Extract the [x, y] coordinate from the center of the cell holding the provided text.  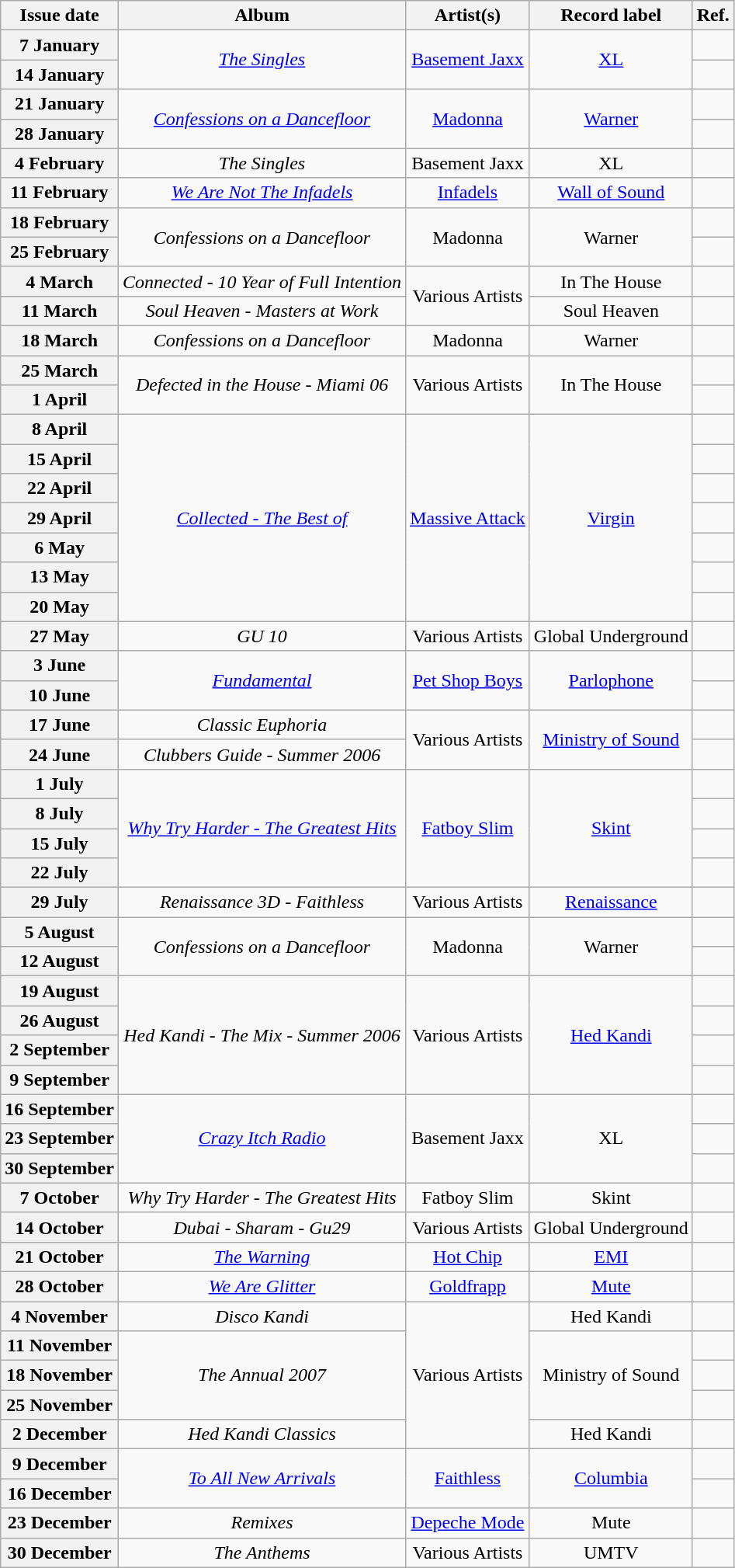
30 September [60, 1168]
16 December [60, 1493]
12 August [60, 961]
28 October [60, 1286]
19 August [60, 991]
5 August [60, 932]
1 April [60, 400]
8 July [60, 813]
23 September [60, 1139]
18 November [60, 1375]
Crazy Itch Radio [262, 1139]
Connected - 10 Year of Full Intention [262, 281]
Hed Kandi Classics [262, 1434]
Depeche Mode [468, 1523]
We Are Not The Infadels [262, 193]
22 April [60, 488]
26 August [60, 1020]
The Annual 2007 [262, 1375]
24 June [60, 754]
Faithless [468, 1479]
The Warning [262, 1257]
UMTV [611, 1552]
6 May [60, 548]
29 April [60, 518]
Artist(s) [468, 16]
29 July [60, 902]
Hot Chip [468, 1257]
28 January [60, 134]
Issue date [60, 16]
17 June [60, 725]
11 February [60, 193]
1 July [60, 784]
8 April [60, 429]
Infadels [468, 193]
23 December [60, 1523]
Ref. [712, 16]
Wall of Sound [611, 193]
Clubbers Guide - Summer 2006 [262, 754]
EMI [611, 1257]
14 January [60, 75]
The Anthems [262, 1552]
Parlophone [611, 680]
27 May [60, 636]
25 February [60, 252]
25 November [60, 1405]
Pet Shop Boys [468, 680]
9 September [60, 1080]
16 September [60, 1109]
Hed Kandi - The Mix - Summer 2006 [262, 1035]
7 October [60, 1198]
Dubai - Sharam - Gu29 [262, 1227]
Renaissance 3D - Faithless [262, 902]
Disco Kandi [262, 1316]
Soul Heaven - Masters at Work [262, 311]
Record label [611, 16]
GU 10 [262, 636]
14 October [60, 1227]
Goldfrapp [468, 1286]
21 October [60, 1257]
Columbia [611, 1479]
3 June [60, 666]
4 February [60, 163]
2 September [60, 1050]
4 November [60, 1316]
15 April [60, 459]
30 December [60, 1552]
15 July [60, 843]
Defected in the House - Miami 06 [262, 385]
Massive Attack [468, 518]
11 November [60, 1346]
21 January [60, 104]
Renaissance [611, 902]
Album [262, 16]
25 March [60, 370]
2 December [60, 1434]
Remixes [262, 1523]
20 May [60, 607]
9 December [60, 1464]
18 March [60, 340]
Virgin [611, 518]
Classic Euphoria [262, 725]
10 June [60, 695]
11 March [60, 311]
7 January [60, 45]
Collected - The Best of [262, 518]
22 July [60, 873]
Soul Heaven [611, 311]
To All New Arrivals [262, 1479]
18 February [60, 222]
We Are Glitter [262, 1286]
Fundamental [262, 680]
4 March [60, 281]
13 May [60, 577]
